Search for the cell housing the specified text and yield its (x, y) center coordinate. 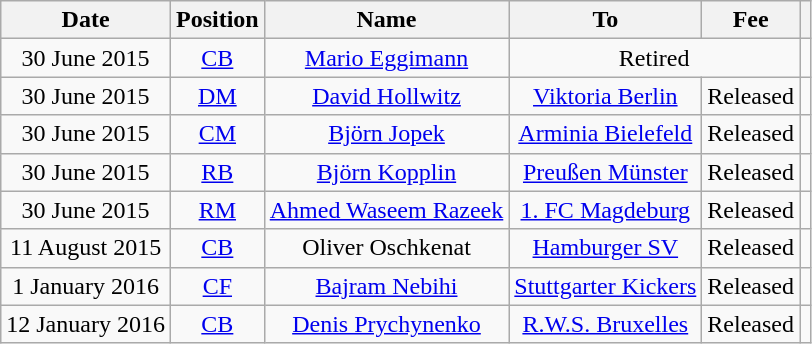
11 August 2015 (86, 248)
Retired (654, 58)
CF (217, 286)
Position (217, 20)
Stuttgarter Kickers (606, 286)
Björn Kopplin (386, 172)
R.W.S. Bruxelles (606, 324)
12 January 2016 (86, 324)
Hamburger SV (606, 248)
Date (86, 20)
Björn Jopek (386, 134)
Bajram Nebihi (386, 286)
DM (217, 96)
RM (217, 210)
Viktoria Berlin (606, 96)
Arminia Bielefeld (606, 134)
1. FC Magdeburg (606, 210)
CM (217, 134)
To (606, 20)
Fee (751, 20)
Ahmed Waseem Razeek (386, 210)
Mario Eggimann (386, 58)
David Hollwitz (386, 96)
Preußen Münster (606, 172)
1 January 2016 (86, 286)
Oliver Oschkenat (386, 248)
Name (386, 20)
Denis Prychynenko (386, 324)
RB (217, 172)
